Capture the cell that displays the provided text and extract its [X, Y] central coordinate. 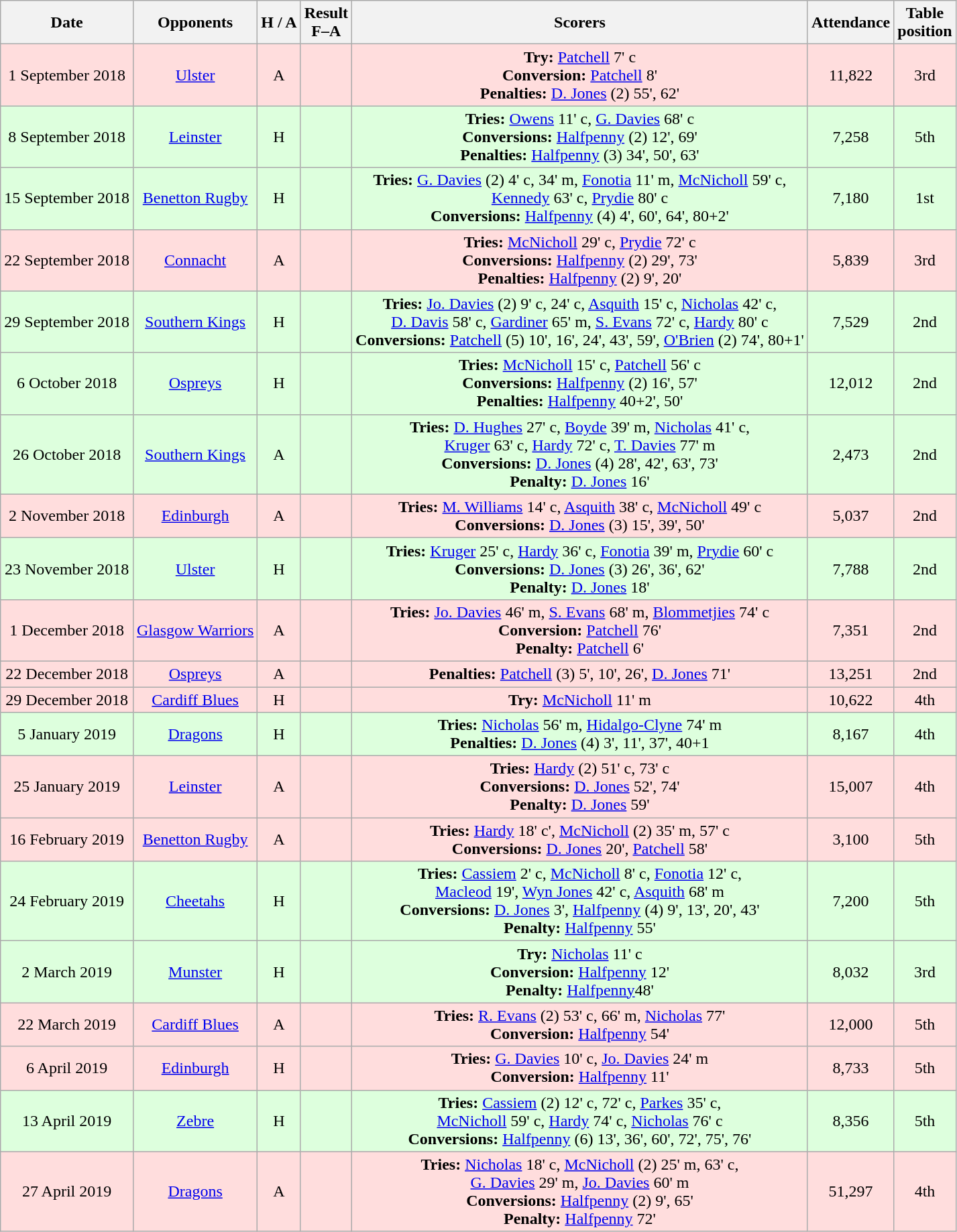
5,839 [850, 260]
7,788 [850, 568]
8 September 2018 [67, 137]
22 December 2018 [67, 674]
26 October 2018 [67, 454]
6 April 2019 [67, 1068]
8,733 [850, 1068]
Tries: G. Davies 10' c, Jo. Davies 24' m Conversion: Halfpenny 11' [580, 1068]
15 September 2018 [67, 198]
7,200 [850, 901]
7,529 [850, 322]
8,032 [850, 972]
7,351 [850, 630]
Tries: Hardy (2) 51' c, 73' c Conversions: D. Jones 52', 74' Penalty: D. Jones 59' [580, 787]
2 March 2019 [67, 972]
Tries: R. Evans (2) 53' c, 66' m, Nicholas 77' Conversion: Halfpenny 54' [580, 1024]
1 December 2018 [67, 630]
6 October 2018 [67, 383]
27 April 2019 [67, 1192]
Tries: Kruger 25' c, Hardy 36' c, Fonotia 39' m, Prydie 60' c Conversions: D. Jones (3) 26', 36', 62' Penalty: D. Jones 18' [580, 568]
11,822 [850, 75]
Tries: McNicholl 15' c, Patchell 56' c Conversions: Halfpenny (2) 16', 57' Penalties: Halfpenny 40+2', 50' [580, 383]
12,000 [850, 1024]
Opponents [194, 23]
8,356 [850, 1121]
5 January 2019 [67, 735]
22 September 2018 [67, 260]
Penalties: Patchell (3) 5', 10', 26', D. Jones 71' [580, 674]
Glasgow Warriors [194, 630]
Tries: Nicholas 56' m, Hidalgo-Clyne 74' m Penalties: D. Jones (4) 3', 11', 37', 40+1 [580, 735]
Tries: Jo. Davies 46' m, S. Evans 68' m, Blommetjies 74' c Conversion: Patchell 76' Penalty: Patchell 6' [580, 630]
Tries: Hardy 18' c', McNicholl (2) 35' m, 57' c Conversions: D. Jones 20', Patchell 58' [580, 839]
Tableposition [925, 23]
Tries: G. Davies (2) 4' c, 34' m, Fonotia 11' m, McNicholl 59' c, Kennedy 63' c, Prydie 80' c Conversions: Halfpenny (4) 4', 60', 64', 80+2' [580, 198]
Try: Nicholas 11' c Conversion: Halfpenny 12' Penalty: Halfpenny48' [580, 972]
15,007 [850, 787]
Try: Patchell 7' c Conversion: Patchell 8' Penalties: D. Jones (2) 55', 62' [580, 75]
Attendance [850, 23]
1st [925, 198]
16 February 2019 [67, 839]
Tries: M. Williams 14' c, Asquith 38' c, McNicholl 49' c Conversions: D. Jones (3) 15', 39', 50' [580, 516]
7,258 [850, 137]
Cheetahs [194, 901]
Connacht [194, 260]
H / A [279, 23]
1 September 2018 [67, 75]
8,167 [850, 735]
7,180 [850, 198]
Try: McNicholl 11' m [580, 699]
Tries: Nicholas 18' c, McNicholl (2) 25' m, 63' c,G. Davies 29' m, Jo. Davies 60' m Conversions: Halfpenny (2) 9', 65' Penalty: Halfpenny 72' [580, 1192]
12,012 [850, 383]
51,297 [850, 1192]
Tries: McNicholl 29' c, Prydie 72' c Conversions: Halfpenny (2) 29', 73' Penalties: Halfpenny (2) 9', 20' [580, 260]
Munster [194, 972]
22 March 2019 [67, 1024]
2 November 2018 [67, 516]
25 January 2019 [67, 787]
5,037 [850, 516]
Tries: Owens 11' c, G. Davies 68' c Conversions: Halfpenny (2) 12', 69' Penalties: Halfpenny (3) 34', 50', 63' [580, 137]
Tries: Cassiem (2) 12' c, 72' c, Parkes 35' c,McNicholl 59' c, Hardy 74' c, Nicholas 76' c Conversions: Halfpenny (6) 13', 36', 60', 72', 75', 76' [580, 1121]
Date [67, 23]
10,622 [850, 699]
23 November 2018 [67, 568]
13,251 [850, 674]
ResultF–A [326, 23]
Zebre [194, 1121]
24 February 2019 [67, 901]
29 September 2018 [67, 322]
Scorers [580, 23]
2,473 [850, 454]
3,100 [850, 839]
13 April 2019 [67, 1121]
29 December 2018 [67, 699]
